Search for the cell housing the specified text and yield its (x, y) center coordinate. 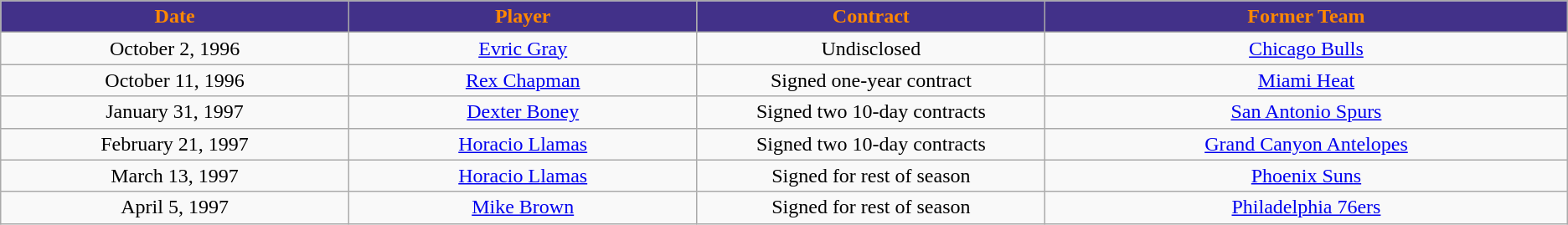
April 5, 1997 (175, 207)
Signed one-year contract (871, 80)
Contract (871, 17)
Evric Gray (523, 49)
Former Team (1307, 17)
Player (523, 17)
January 31, 1997 (175, 112)
Phoenix Suns (1307, 176)
Mike Brown (523, 207)
Chicago Bulls (1307, 49)
March 13, 1997 (175, 176)
February 21, 1997 (175, 144)
Undisclosed (871, 49)
October 11, 1996 (175, 80)
Date (175, 17)
Rex Chapman (523, 80)
Dexter Boney (523, 112)
Miami Heat (1307, 80)
October 2, 1996 (175, 49)
Grand Canyon Antelopes (1307, 144)
San Antonio Spurs (1307, 112)
Philadelphia 76ers (1307, 207)
